Pinpoint the cell where the given text exists, returning its [x, y] midpoint coordinate. 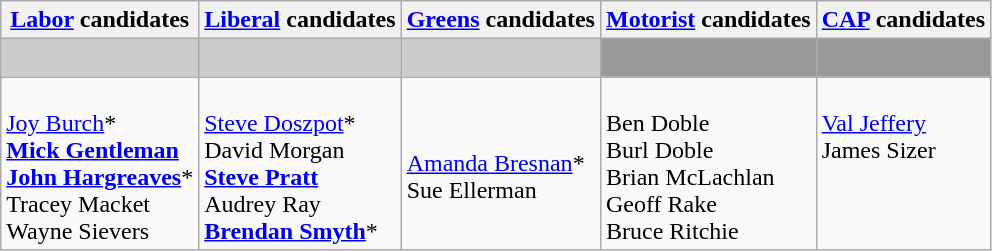
Amanda Bresnan* Sue Ellerman [500, 164]
Labor candidates [100, 20]
Liberal candidates [300, 20]
Joy Burch* Mick Gentleman John Hargreaves* Tracey Macket Wayne Sievers [100, 164]
Steve Doszpot* David Morgan Steve Pratt Audrey Ray Brendan Smyth* [300, 164]
Greens candidates [500, 20]
Val Jeffery James Sizer [903, 164]
Motorist candidates [708, 20]
Ben Doble Burl Doble Brian McLachlan Geoff Rake Bruce Ritchie [708, 164]
CAP candidates [903, 20]
